For the text-containing cell, return its midpoint in [x, y] coordinate format. 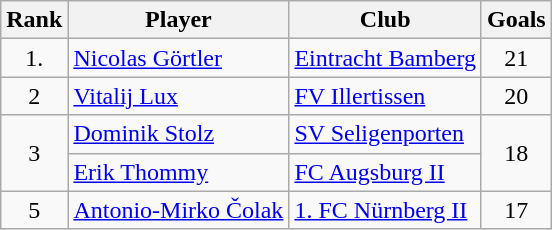
FC Augsburg II [386, 172]
20 [516, 96]
Goals [516, 20]
Antonio-Mirko Čolak [178, 210]
17 [516, 210]
1. FC Nürnberg II [386, 210]
Vitalij Lux [178, 96]
Rank [34, 20]
3 [34, 153]
FV Illertissen [386, 96]
Eintracht Bamberg [386, 58]
18 [516, 153]
SV Seligenporten [386, 134]
Club [386, 20]
21 [516, 58]
1. [34, 58]
Erik Thommy [178, 172]
Player [178, 20]
2 [34, 96]
Nicolas Görtler [178, 58]
5 [34, 210]
Dominik Stolz [178, 134]
